Return [x, y] of the center of cell containing provided text 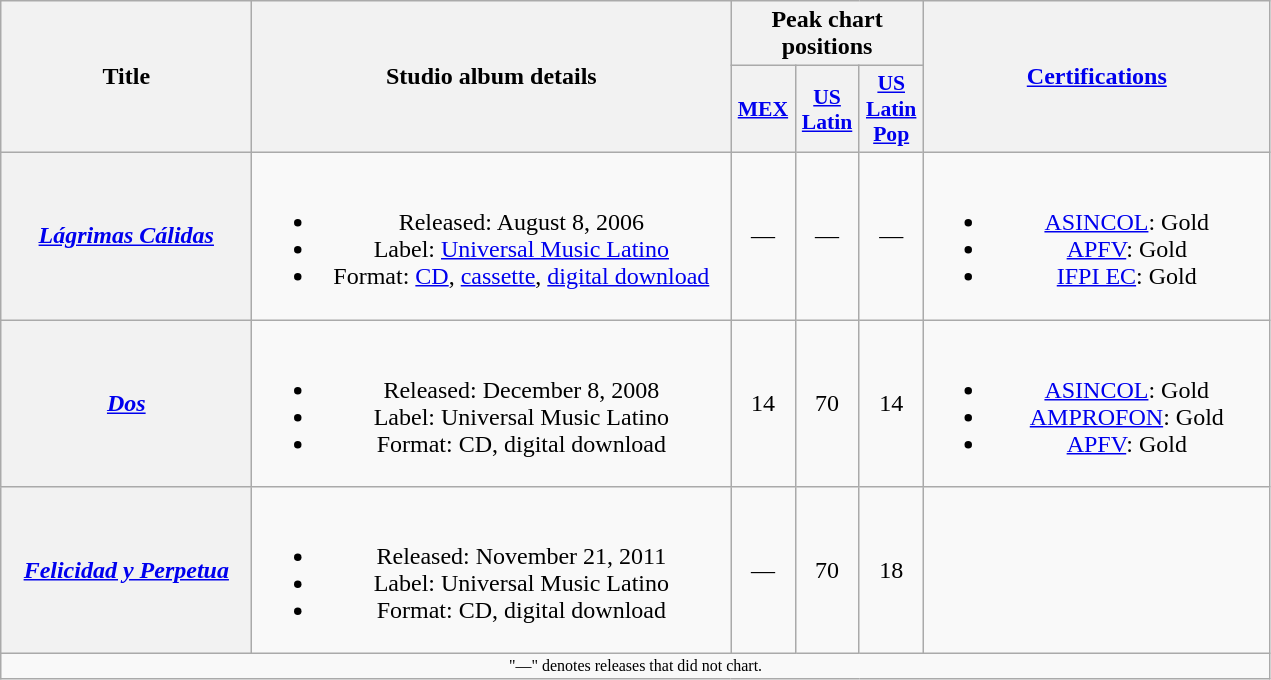
Lágrimas Cálidas [126, 236]
Studio album details [492, 77]
Title [126, 77]
ASINCOL: GoldAMPROFON: GoldAPFV: Gold [1096, 404]
Felicidad y Perpetua [126, 570]
"—" denotes releases that did not chart. [636, 666]
MEX [763, 110]
Dos [126, 404]
Released: December 8, 2008Label: Universal Music LatinoFormat: CD, digital download [492, 404]
Peak chart positions [827, 34]
Released: November 21, 2011Label: Universal Music LatinoFormat: CD, digital download [492, 570]
Certifications [1096, 77]
18 [891, 570]
USLatin Pop [891, 110]
Released: August 8, 2006Label: Universal Music LatinoFormat: CD, cassette, digital download [492, 236]
USLatin [827, 110]
ASINCOL: GoldAPFV: GoldIFPI EC: Gold [1096, 236]
